Identify which cell holds the provided text, then report its [X, Y] central coordinate. 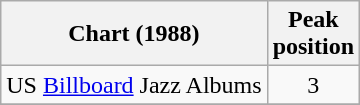
US Billboard Jazz Albums [134, 85]
Chart (1988) [134, 34]
Peakposition [313, 34]
3 [313, 85]
